Find where the given text appears and provide that cell's center as (x, y) coordinate. 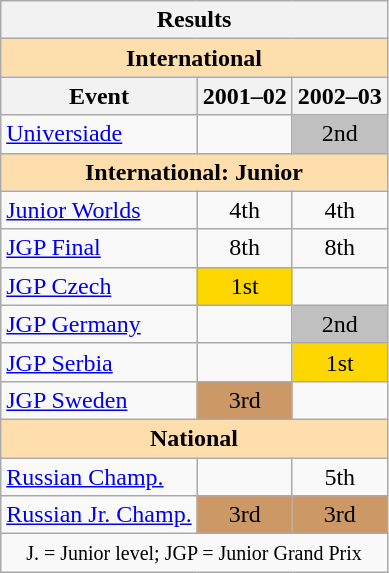
J. = Junior level; JGP = Junior Grand Prix (194, 553)
2002–03 (340, 96)
Russian Jr. Champ. (99, 515)
Event (99, 96)
JGP Serbia (99, 362)
Russian Champ. (99, 477)
5th (340, 477)
National (194, 438)
2001–02 (244, 96)
Junior Worlds (99, 210)
JGP Czech (99, 286)
Results (194, 20)
JGP Germany (99, 324)
International (194, 58)
International: Junior (194, 172)
Universiade (99, 134)
JGP Final (99, 248)
JGP Sweden (99, 400)
